Capture the cell that displays the provided text and extract its [x, y] central coordinate. 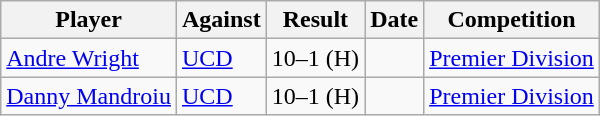
Player [89, 20]
Against [221, 20]
Result [315, 20]
Date [394, 20]
Competition [512, 20]
Andre Wright [89, 58]
Danny Mandroiu [89, 96]
